Output the (X, Y) coordinate of the center of the cell containing the given text.  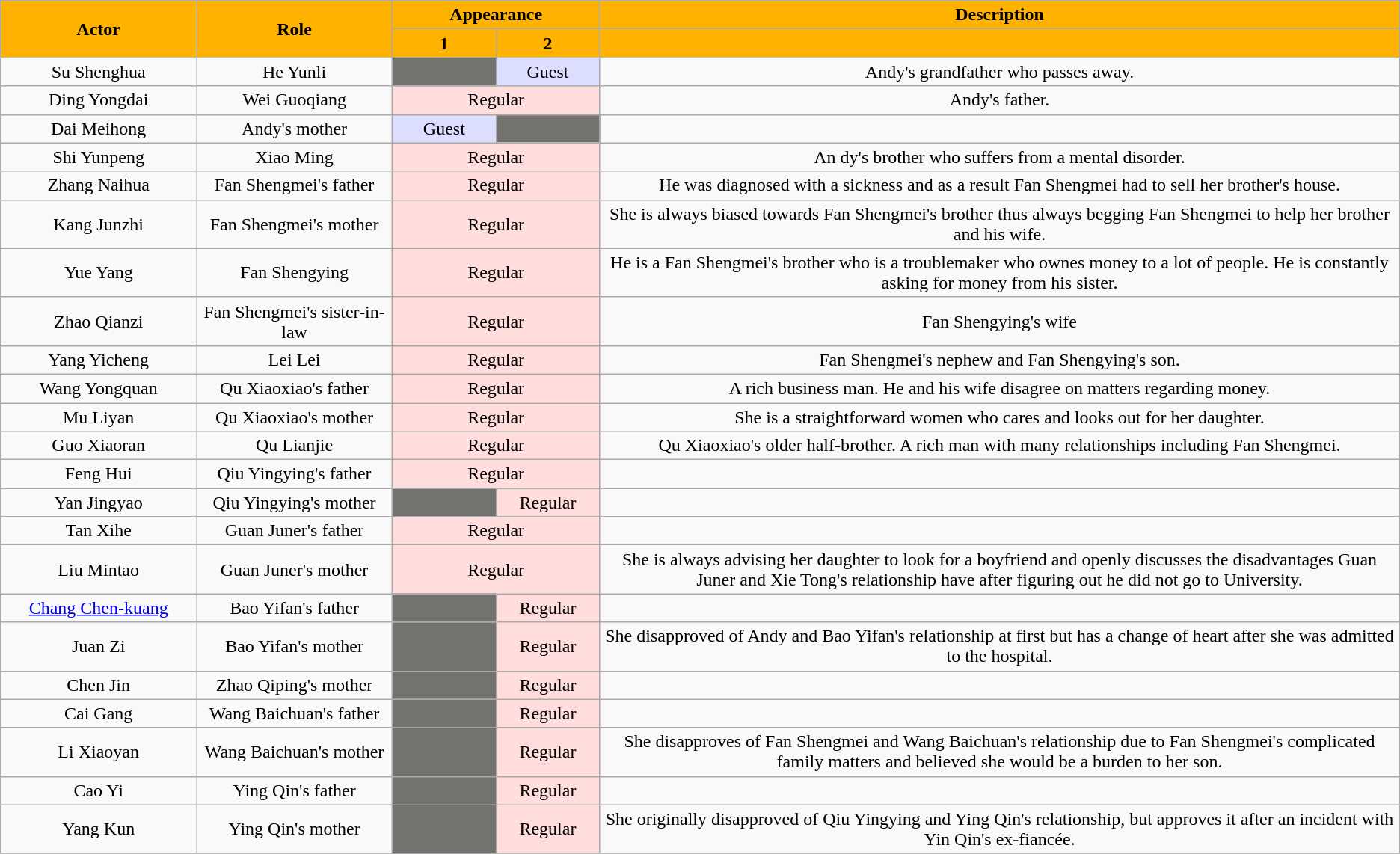
Fan Shengmei's mother (295, 224)
Kang Junzhi (99, 224)
Role (295, 29)
Guan Juner's father (295, 531)
Wang Baichuan's mother (295, 752)
Qu Lianjie (295, 446)
Fan Shengmei's sister-in-law (295, 322)
She disapproved of Andy and Bao Yifan's relationship at first but has a change of heart after she was admitted to the hospital. (1000, 646)
Guan Juner's mother (295, 570)
Wei Guoqiang (295, 100)
Chang Chen-kuang (99, 608)
Qu Xiaoxiao's father (295, 388)
Xiao Ming (295, 157)
Description (1000, 15)
An dy's brother who suffers from a mental disorder. (1000, 157)
She is always biased towards Fan Shengmei's brother thus always begging Fan Shengmei to help her brother and his wife. (1000, 224)
2 (547, 43)
Dai Meihong (99, 129)
Yue Yang (99, 272)
Wang Baichuan's father (295, 713)
Fan Shengmei's father (295, 185)
Ying Qin's father (295, 790)
Appearance (495, 15)
Juan Zi (99, 646)
Fan Shengying (295, 272)
She originally disapproved of Qiu Yingying and Ying Qin's relationship, but approves it after an incident with Yin Qin's ex-fiancée. (1000, 829)
Bao Yifan's mother (295, 646)
Tan Xihe (99, 531)
Chen Jin (99, 685)
He Yunli (295, 72)
1 (444, 43)
Andy's father. (1000, 100)
Actor (99, 29)
Cao Yi (99, 790)
Fan Shengying's wife (1000, 322)
Qu Xiaoxiao's mother (295, 417)
Qiu Yingying's father (295, 474)
Guo Xiaoran (99, 446)
Zhao Qianzi (99, 322)
Cai Gang (99, 713)
She is a straightforward women who cares and looks out for her daughter. (1000, 417)
Feng Hui (99, 474)
Shi Yunpeng (99, 157)
Su Shenghua (99, 72)
A rich business man. He and his wife disagree on matters regarding money. (1000, 388)
He is a Fan Shengmei's brother who is a troublemaker who ownes money to a lot of people. He is constantly asking for money from his sister. (1000, 272)
Yang Yicheng (99, 360)
Zhao Qiping's mother (295, 685)
Wang Yongquan (99, 388)
Fan Shengmei's nephew and Fan Shengying's son. (1000, 360)
Yang Kun (99, 829)
Lei Lei (295, 360)
Mu Liyan (99, 417)
Andy's grandfather who passes away. (1000, 72)
Andy's mother (295, 129)
Ying Qin's mother (295, 829)
Bao Yifan's father (295, 608)
Li Xiaoyan (99, 752)
Qu Xiaoxiao's older half-brother. A rich man with many relationships including Fan Shengmei. (1000, 446)
Liu Mintao (99, 570)
Zhang Naihua (99, 185)
He was diagnosed with a sickness and as a result Fan Shengmei had to sell her brother's house. (1000, 185)
Ding Yongdai (99, 100)
Qiu Yingying's mother (295, 503)
Yan Jingyao (99, 503)
